Scan for the cell matching the given text and deliver its [X, Y] coordinate at center. 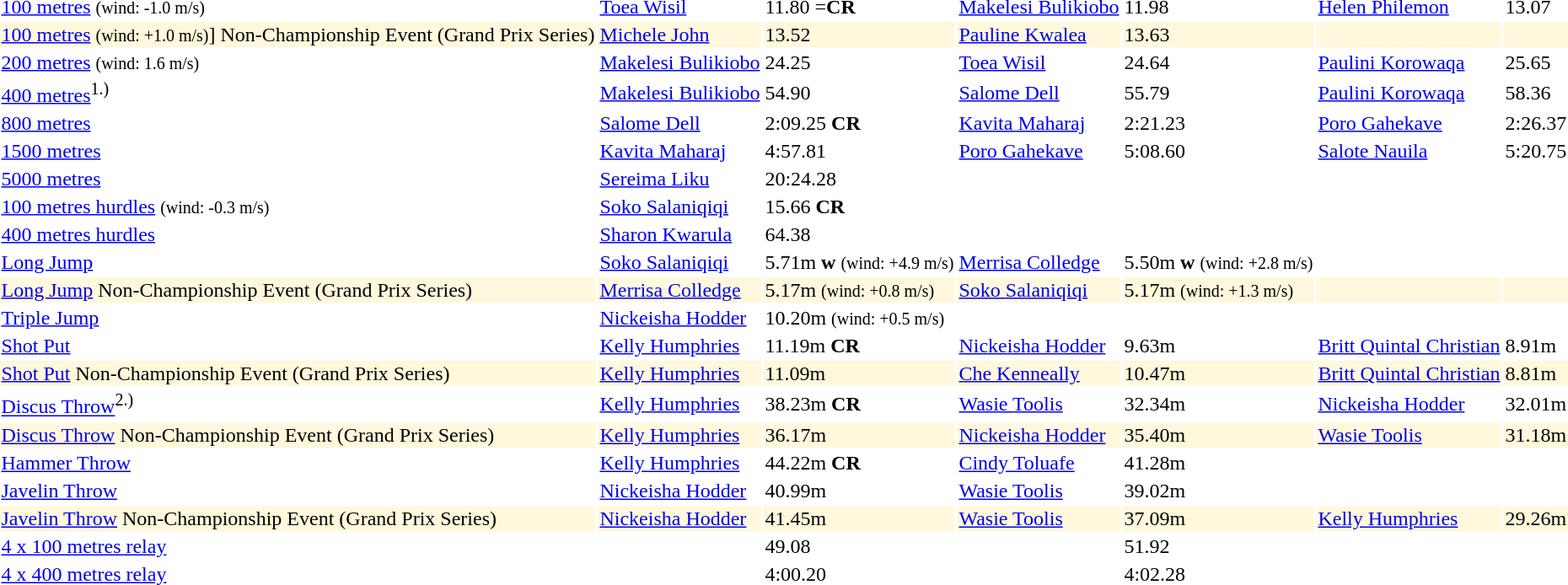
8.81m [1536, 373]
2:26.37 [1536, 123]
4 x 100 metres relay [298, 546]
64.38 [860, 234]
32.34m [1219, 404]
15.66 CR [860, 207]
Javelin Throw [298, 491]
38.23m CR [860, 404]
Triple Jump [298, 318]
5.17m (wind: +1.3 m/s) [1219, 290]
13.63 [1219, 35]
29.26m [1536, 518]
10.20m (wind: +0.5 m/s) [860, 318]
25.65 [1536, 62]
5.71m w (wind: +4.9 m/s) [860, 262]
41.28m [1219, 463]
54.90 [860, 93]
41.45m [860, 518]
13.52 [860, 35]
39.02m [1219, 491]
Michele John [679, 35]
8.91m [1536, 346]
24.64 [1219, 62]
49.08 [860, 546]
37.09m [1219, 518]
5000 metres [298, 179]
51.92 [1219, 546]
Hammer Throw [298, 463]
100 metres hurdles (wind: -0.3 m/s) [298, 207]
Long Jump Non-Championship Event (Grand Prix Series) [298, 290]
5.50m w (wind: +2.8 m/s) [1219, 262]
Discus Throw Non-Championship Event (Grand Prix Series) [298, 435]
1500 metres [298, 151]
31.18m [1536, 435]
Discus Throw2.) [298, 404]
2:21.23 [1219, 123]
44.22m CR [860, 463]
10.47m [1219, 373]
5:20.75 [1536, 151]
Sharon Kwarula [679, 234]
100 metres (wind: +1.0 m/s)] Non-Championship Event (Grand Prix Series) [298, 35]
35.40m [1219, 435]
Pauline Kwalea [1039, 35]
32.01m [1536, 404]
800 metres [298, 123]
Shot Put [298, 346]
55.79 [1219, 93]
11.19m CR [860, 346]
Shot Put Non-Championship Event (Grand Prix Series) [298, 373]
Che Kenneally [1039, 373]
9.63m [1219, 346]
58.36 [1536, 93]
200 metres (wind: 1.6 m/s) [298, 62]
40.99m [860, 491]
20:24.28 [860, 179]
Long Jump [298, 262]
4:57.81 [860, 151]
11.09m [860, 373]
Sereima Liku [679, 179]
5:08.60 [1219, 151]
Cindy Toluafe [1039, 463]
400 metres hurdles [298, 234]
2:09.25 CR [860, 123]
24.25 [860, 62]
400 metres1.) [298, 93]
Javelin Throw Non-Championship Event (Grand Prix Series) [298, 518]
5.17m (wind: +0.8 m/s) [860, 290]
Toea Wisil [1039, 62]
36.17m [860, 435]
Salote Nauila [1410, 151]
